From the cell containing the given text, extract its center point as (x, y) coordinate. 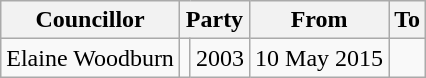
To (408, 20)
Party (214, 20)
2003 (220, 58)
10 May 2015 (320, 58)
From (320, 20)
Elaine Woodburn (90, 58)
Councillor (90, 20)
